Extract the [x, y] coordinate from the center of the cell holding the provided text.  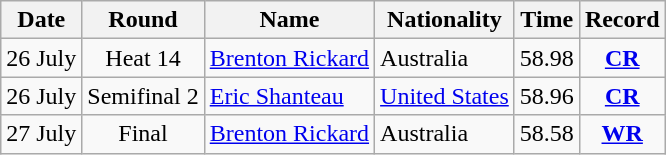
Semifinal 2 [143, 96]
58.96 [546, 96]
United States [445, 96]
58.98 [546, 58]
Heat 14 [143, 58]
WR [622, 134]
Time [546, 20]
Round [143, 20]
58.58 [546, 134]
Eric Shanteau [289, 96]
27 July [42, 134]
Date [42, 20]
Final [143, 134]
Name [289, 20]
Record [622, 20]
Nationality [445, 20]
